Return (x, y) of the center of cell containing provided text 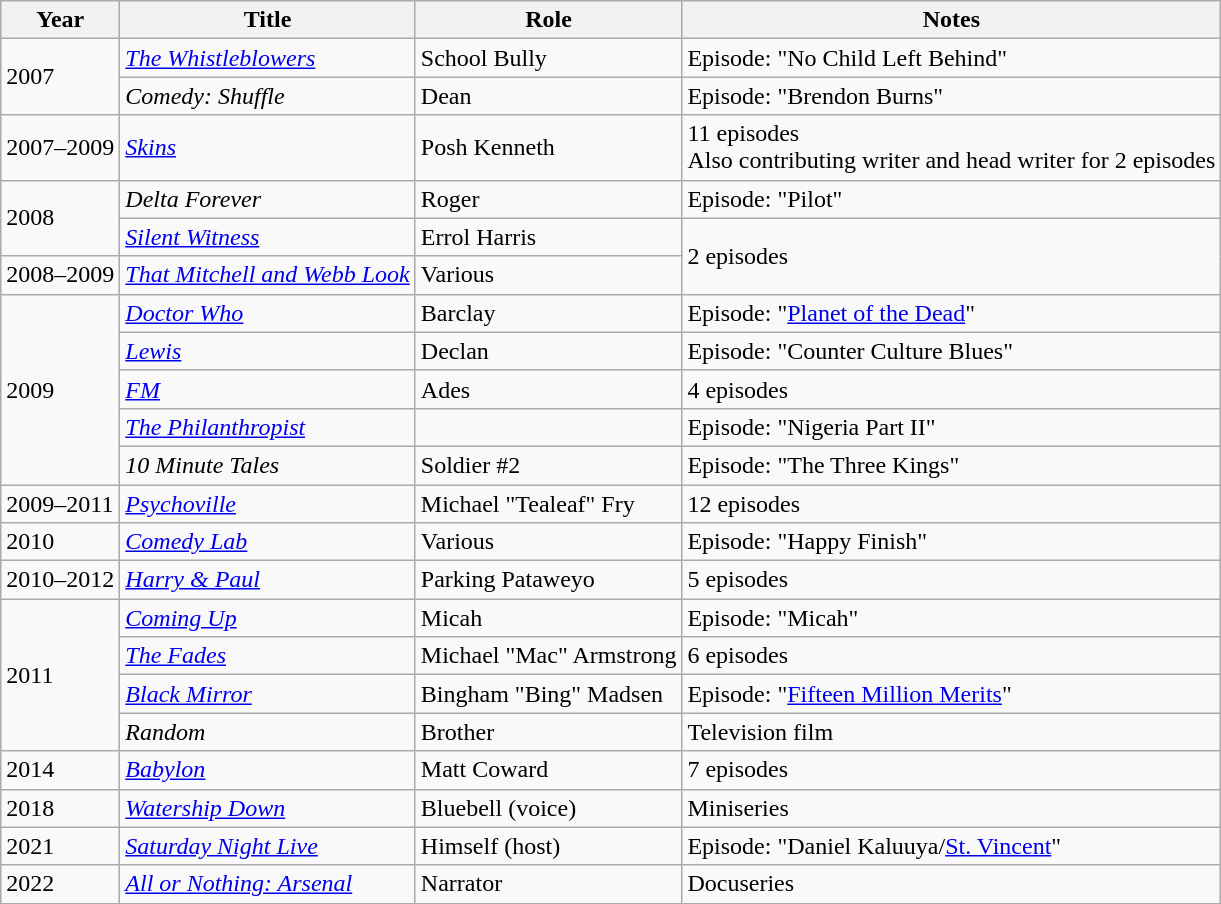
Psychoville (268, 503)
Episode: "Brendon Burns" (952, 96)
School Bully (548, 58)
The Fades (268, 656)
12 episodes (952, 503)
Miniseries (952, 808)
Narrator (548, 884)
10 Minute Tales (268, 465)
2010–2012 (60, 580)
Episode: "Pilot" (952, 199)
Year (60, 20)
Brother (548, 732)
Soldier #2 (548, 465)
Harry & Paul (268, 580)
2009 (60, 389)
Parking Pataweyo (548, 580)
The Whistleblowers (268, 58)
Role (548, 20)
Micah (548, 618)
Bluebell (voice) (548, 808)
Title (268, 20)
Notes (952, 20)
All or Nothing: Arsenal (268, 884)
2010 (60, 542)
Coming Up (268, 618)
2018 (60, 808)
Saturday Night Live (268, 846)
Episode: "Micah" (952, 618)
2007–2009 (60, 148)
Bingham "Bing" Madsen (548, 694)
Episode: "Counter Culture Blues" (952, 351)
2008–2009 (60, 275)
2011 (60, 675)
Black Mirror (268, 694)
2008 (60, 218)
Babylon (268, 770)
Michael "Mac" Armstrong (548, 656)
Comedy Lab (268, 542)
Matt Coward (548, 770)
Episode: "Daniel Kaluuya/St. Vincent" (952, 846)
The Philanthropist (268, 427)
Silent Witness (268, 237)
6 episodes (952, 656)
Random (268, 732)
2022 (60, 884)
2007 (60, 77)
Lewis (268, 351)
Docuseries (952, 884)
Himself (host) (548, 846)
FM (268, 389)
2014 (60, 770)
Roger (548, 199)
Michael "Tealeaf" Fry (548, 503)
Errol Harris (548, 237)
Episode: "Nigeria Part II" (952, 427)
Ades (548, 389)
11 episodes Also contributing writer and head writer for 2 episodes (952, 148)
Declan (548, 351)
Episode: "No Child Left Behind" (952, 58)
That Mitchell and Webb Look (268, 275)
Television film (952, 732)
Episode: "Happy Finish" (952, 542)
Delta Forever (268, 199)
2 episodes (952, 256)
Episode: "Fifteen Million Merits" (952, 694)
Watership Down (268, 808)
Episode: "The Three Kings" (952, 465)
7 episodes (952, 770)
Doctor Who (268, 313)
Dean (548, 96)
4 episodes (952, 389)
Comedy: Shuffle (268, 96)
2009–2011 (60, 503)
Barclay (548, 313)
5 episodes (952, 580)
Skins (268, 148)
Posh Kenneth (548, 148)
2021 (60, 846)
Episode: "Planet of the Dead" (952, 313)
